Determine the (x, y) coordinate at the center of the cell enclosing the given text.  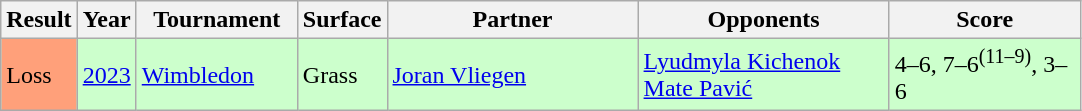
Joran Vliegen (512, 75)
Lyudmyla Kichenok Mate Pavić (764, 75)
Grass (342, 75)
2023 (106, 75)
Result (39, 20)
Partner (512, 20)
Year (106, 20)
4–6, 7–6(11–9), 3–6 (984, 75)
Surface (342, 20)
Opponents (764, 20)
Score (984, 20)
Wimbledon (216, 75)
Tournament (216, 20)
Loss (39, 75)
